Return [X, Y] of the center of cell containing provided text 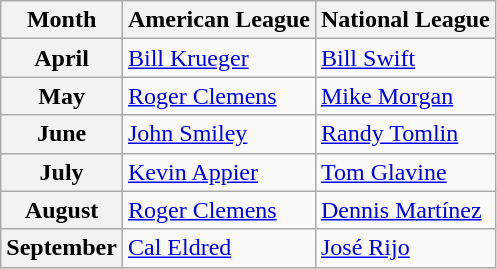
Mike Morgan [405, 96]
Bill Krueger [218, 58]
Tom Glavine [405, 172]
American League [218, 20]
Randy Tomlin [405, 134]
Kevin Appier [218, 172]
Cal Eldred [218, 248]
Dennis Martínez [405, 210]
John Smiley [218, 134]
August [62, 210]
National League [405, 20]
July [62, 172]
Month [62, 20]
April [62, 58]
May [62, 96]
José Rijo [405, 248]
June [62, 134]
September [62, 248]
Bill Swift [405, 58]
